Capture the cell that displays the provided text and extract its (X, Y) central coordinate. 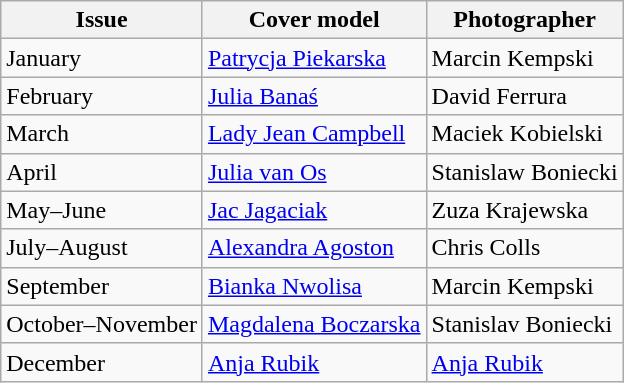
April (102, 172)
September (102, 286)
Julia van Os (314, 172)
December (102, 362)
Lady Jean Campbell (314, 134)
March (102, 134)
Chris Colls (524, 248)
Cover model (314, 20)
Photographer (524, 20)
David Ferrura (524, 96)
February (102, 96)
Magdalena Boczarska (314, 324)
Bianka Nwolisa (314, 286)
Stanislaw Boniecki (524, 172)
Jac Jagaciak (314, 210)
Zuza Krajewska (524, 210)
October–November (102, 324)
July–August (102, 248)
Julia Banaś (314, 96)
Stanislav Boniecki (524, 324)
Maciek Kobielski (524, 134)
January (102, 58)
Alexandra Agoston (314, 248)
Issue (102, 20)
May–June (102, 210)
Patrycja Piekarska (314, 58)
